Return the (x, y) coordinate for the center point of the cell that contains the specified text.  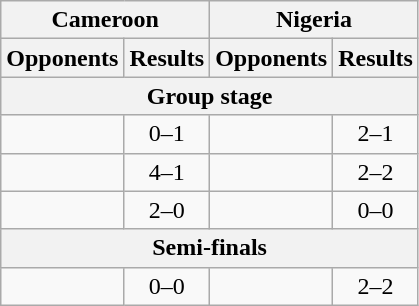
2–0 (167, 210)
Group stage (210, 96)
Semi-finals (210, 248)
0–1 (167, 134)
Nigeria (314, 20)
2–1 (376, 134)
4–1 (167, 172)
Cameroon (106, 20)
